Return [x, y] of the center of cell containing provided text 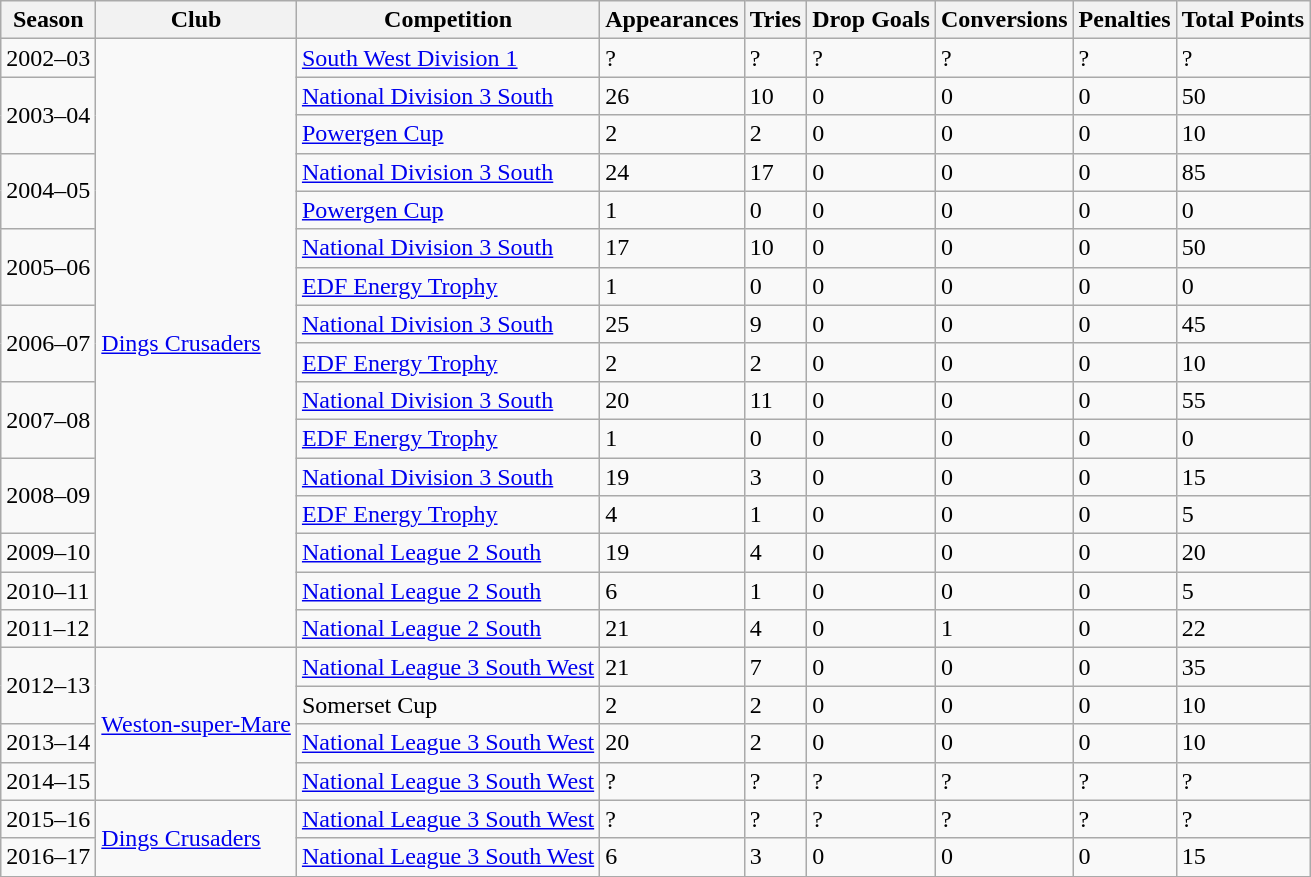
Penalties [1124, 20]
Weston-super-Mare [196, 724]
2002–03 [48, 58]
2014–15 [48, 781]
2010–11 [48, 591]
35 [1243, 667]
2006–07 [48, 343]
Somerset Cup [448, 705]
2008–09 [48, 496]
45 [1243, 324]
24 [672, 172]
Season [48, 20]
85 [1243, 172]
7 [776, 667]
55 [1243, 400]
Drop Goals [872, 20]
Tries [776, 20]
2005–06 [48, 267]
2007–08 [48, 419]
11 [776, 400]
2013–14 [48, 743]
25 [672, 324]
2004–05 [48, 191]
Appearances [672, 20]
2011–12 [48, 629]
26 [672, 96]
2009–10 [48, 553]
Total Points [1243, 20]
2015–16 [48, 819]
Competition [448, 20]
2016–17 [48, 857]
Conversions [1004, 20]
9 [776, 324]
2003–04 [48, 115]
22 [1243, 629]
2012–13 [48, 686]
South West Division 1 [448, 58]
Club [196, 20]
